From the cell containing the given text, extract its center point as (X, Y) coordinate. 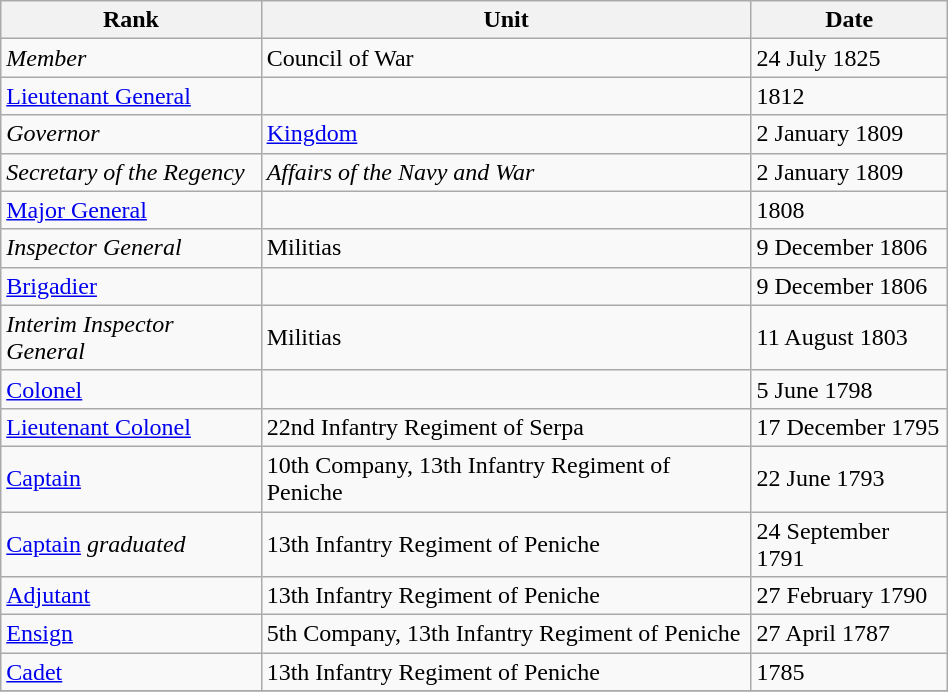
22 June 1793 (849, 478)
5th Company, 13th Infantry Regiment of Peniche (506, 634)
Colonel (131, 389)
Rank (131, 20)
Member (131, 58)
27 February 1790 (849, 596)
Council of War (506, 58)
Interim Inspector General (131, 338)
Date (849, 20)
Adjutant (131, 596)
Ensign (131, 634)
Captain graduated (131, 544)
1812 (849, 96)
22nd Infantry Regiment of Serpa (506, 427)
1808 (849, 210)
Major General (131, 210)
Lieutenant General (131, 96)
1785 (849, 672)
11 August 1803 (849, 338)
Lieutenant Colonel (131, 427)
Kingdom (506, 134)
Cadet (131, 672)
Inspector General (131, 248)
24 September 1791 (849, 544)
17 December 1795 (849, 427)
27 April 1787 (849, 634)
Governor (131, 134)
Captain (131, 478)
Unit (506, 20)
Secretary of the Regency (131, 172)
Brigadier (131, 286)
10th Company, 13th Infantry Regiment of Peniche (506, 478)
Affairs of the Navy and War (506, 172)
24 July 1825 (849, 58)
5 June 1798 (849, 389)
